Scan for the cell matching the given text and deliver its (x, y) coordinate at center. 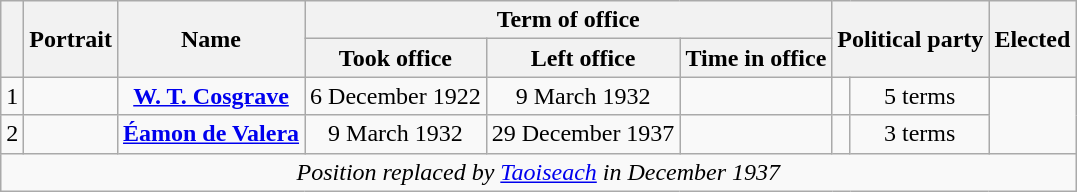
Took office (396, 58)
3 terms (919, 134)
W. T. Cosgrave (210, 96)
5 terms (919, 96)
Éamon de Valera (210, 134)
6 December 1922 (396, 96)
Term of office (568, 20)
Time in office (756, 58)
1 (12, 96)
Position replaced by Taoiseach in December 1937 (538, 172)
Elected (1032, 39)
Political party (910, 39)
29 December 1937 (583, 134)
Left office (583, 58)
Name (210, 39)
Portrait (71, 39)
2 (12, 134)
